Detect which cell encompasses the target text, then output its [x, y] center coordinate. 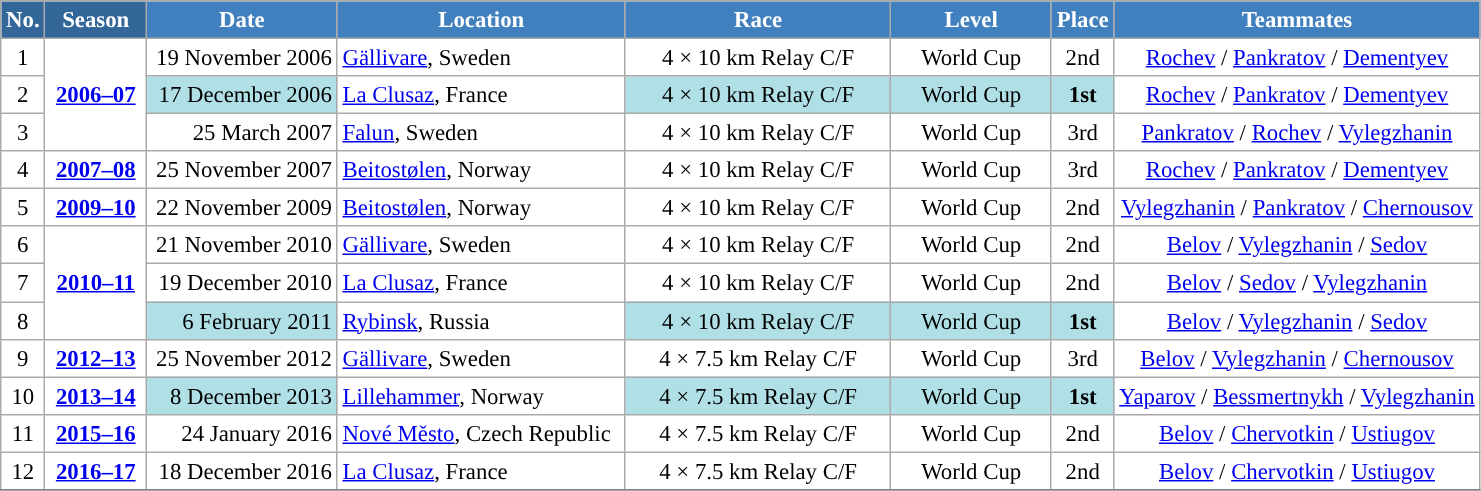
2 [23, 95]
2006–07 [96, 96]
2016–17 [96, 471]
24 January 2016 [242, 433]
5 [23, 208]
Level [972, 20]
Rybinsk, Russia [481, 321]
8 December 2013 [242, 396]
2009–10 [96, 208]
Pankratov / Rochev / Vylegzhanin [1297, 133]
Nové Město, Czech Republic [481, 433]
Yaparov / Bessmertnykh / Vylegzhanin [1297, 396]
No. [23, 20]
19 November 2006 [242, 58]
4 [23, 170]
9 [23, 358]
Lillehammer, Norway [481, 396]
18 December 2016 [242, 471]
Location [481, 20]
3 [23, 133]
8 [23, 321]
Belov / Sedov / Vylegzhanin [1297, 283]
6 February 2011 [242, 321]
17 December 2006 [242, 95]
25 November 2007 [242, 170]
22 November 2009 [242, 208]
Belov / Vylegzhanin / Chernousov [1297, 358]
21 November 2010 [242, 245]
25 November 2012 [242, 358]
6 [23, 245]
2013–14 [96, 396]
Teammates [1297, 20]
2012–13 [96, 358]
2010–11 [96, 282]
11 [23, 433]
Date [242, 20]
Race [758, 20]
25 March 2007 [242, 133]
2007–08 [96, 170]
1 [23, 58]
Place [1082, 20]
19 December 2010 [242, 283]
7 [23, 283]
Falun, Sweden [481, 133]
Season [96, 20]
12 [23, 471]
10 [23, 396]
Vylegzhanin / Pankratov / Chernousov [1297, 208]
2015–16 [96, 433]
